Determine the [X, Y] coordinate at the center of the cell enclosing the given text.  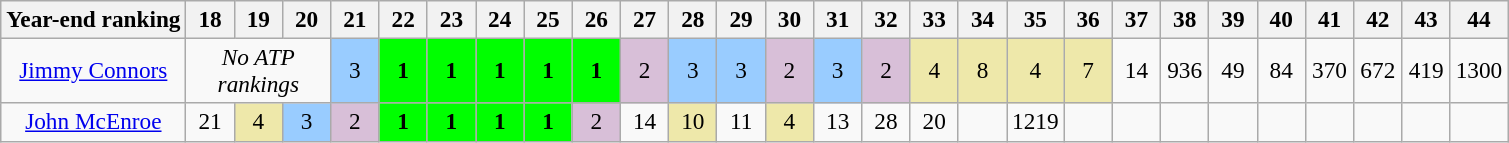
29 [741, 19]
31 [838, 19]
18 [210, 19]
419 [1426, 70]
1300 [1478, 70]
10 [693, 122]
30 [789, 19]
672 [1378, 70]
19 [258, 19]
7 [1088, 70]
33 [934, 19]
936 [1185, 70]
40 [1281, 19]
38 [1185, 19]
13 [838, 122]
8 [982, 70]
25 [548, 19]
Year-end ranking [94, 19]
1219 [1036, 122]
24 [500, 19]
34 [982, 19]
11 [741, 122]
22 [403, 19]
36 [1088, 19]
370 [1329, 70]
No ATP rankings [258, 70]
84 [1281, 70]
49 [1233, 70]
23 [451, 19]
Jimmy Connors [94, 70]
32 [886, 19]
43 [1426, 19]
39 [1233, 19]
John McEnroe [94, 122]
35 [1036, 19]
26 [596, 19]
42 [1378, 19]
27 [644, 19]
41 [1329, 19]
44 [1478, 19]
37 [1136, 19]
